Find where the given text appears and provide that cell's center as [X, Y] coordinate. 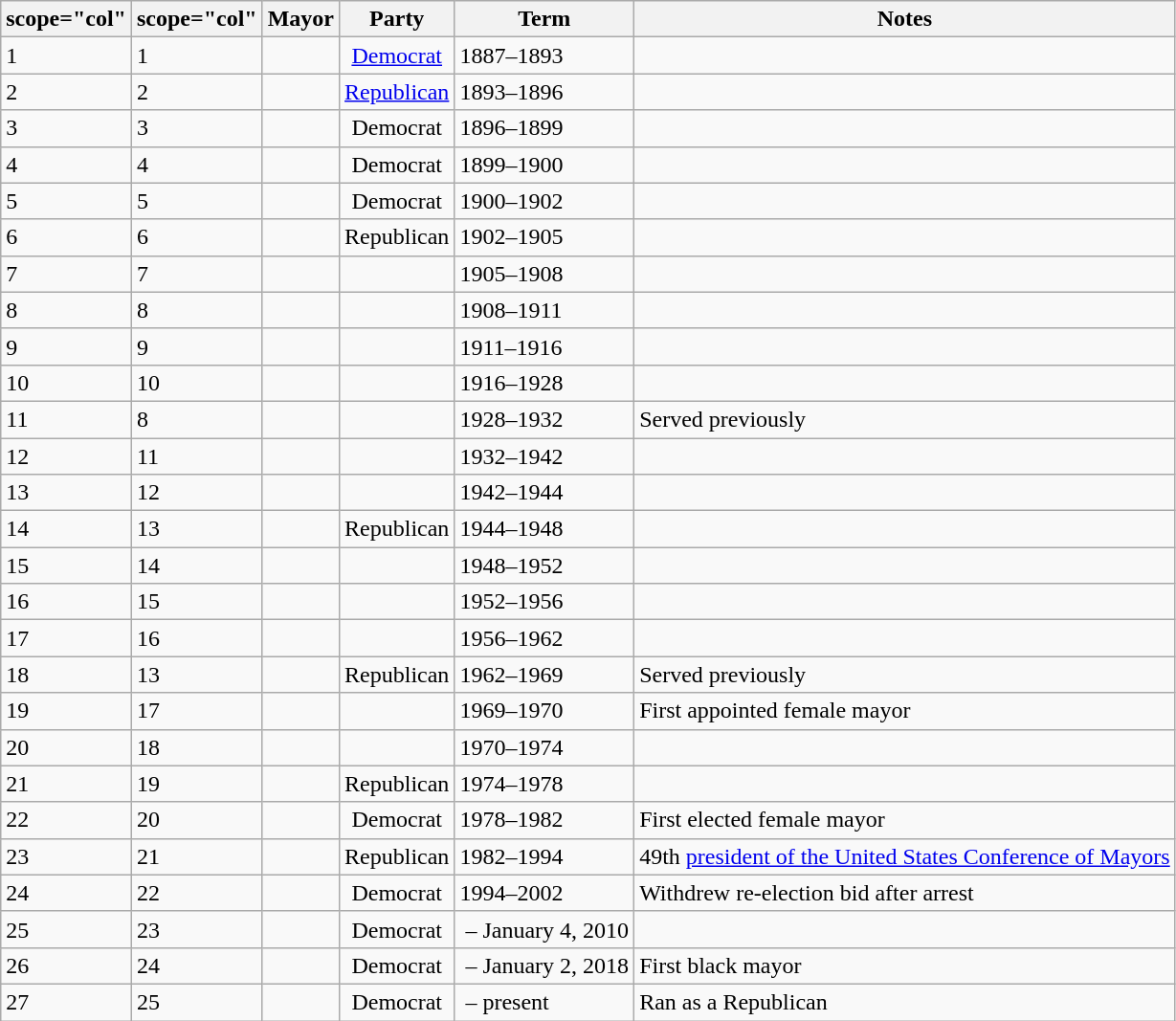
1948–1952 [544, 566]
1916–1928 [544, 383]
1974–1978 [544, 784]
Party [397, 19]
– present [544, 1002]
Ran as a Republican [905, 1002]
1969–1970 [544, 711]
Withdrew re-election bid after arrest [905, 893]
First elected female mayor [905, 820]
1942–1944 [544, 493]
1899–1900 [544, 165]
First appointed female mayor [905, 711]
1962–1969 [544, 675]
Notes [905, 19]
1908–1911 [544, 310]
Term [544, 19]
1956–1962 [544, 638]
1970–1974 [544, 747]
1952–1956 [544, 602]
49th president of the United States Conference of Mayors [905, 856]
– January 2, 2018 [544, 966]
1902–1905 [544, 237]
1944–1948 [544, 529]
First black mayor [905, 966]
1928–1932 [544, 419]
Mayor [300, 19]
27 [67, 1002]
1978–1982 [544, 820]
1911–1916 [544, 346]
26 [67, 966]
– January 4, 2010 [544, 929]
1900–1902 [544, 201]
1932–1942 [544, 456]
1905–1908 [544, 274]
1893–1896 [544, 92]
1994–2002 [544, 893]
1982–1994 [544, 856]
1887–1893 [544, 55]
1896–1899 [544, 128]
